Return (X, Y) of the center of cell containing provided text 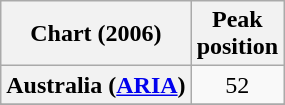
52 (237, 85)
Chart (2006) (96, 34)
Australia (ARIA) (96, 85)
Peakposition (237, 34)
